Find where the given text appears and provide that cell's center as (x, y) coordinate. 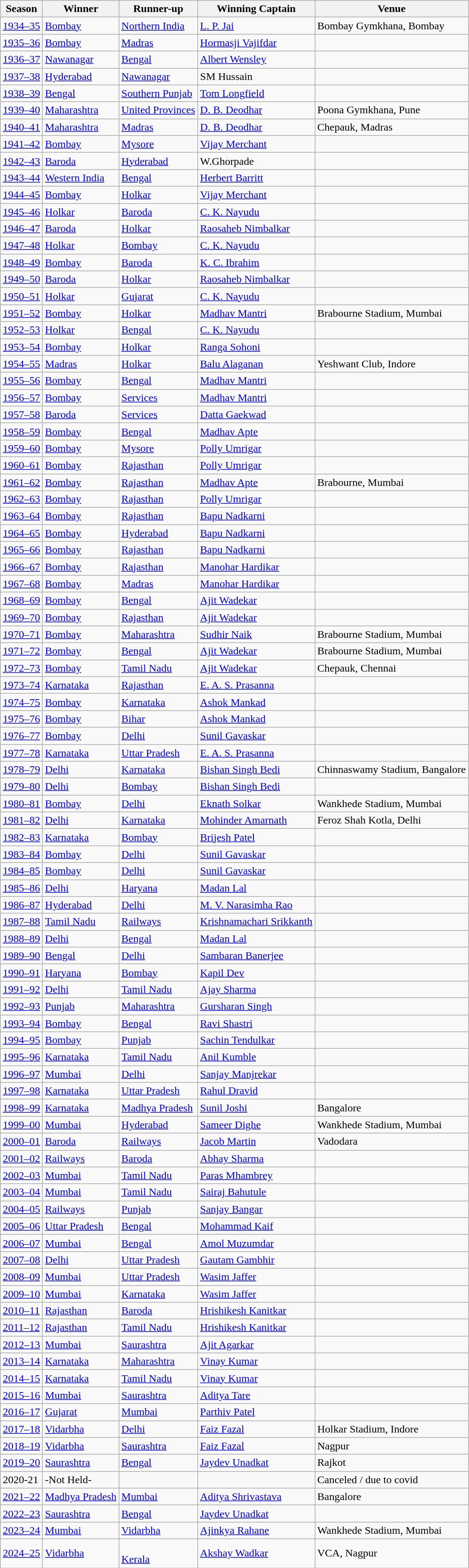
1985–86 (21, 888)
1998–99 (21, 1108)
M. V. Narasimha Rao (257, 905)
Rajkot (391, 1463)
1935–36 (21, 43)
1992–93 (21, 1006)
2001–02 (21, 1158)
1946–47 (21, 229)
2023–24 (21, 1530)
1979–80 (21, 787)
1937–38 (21, 76)
Sanjay Bangar (257, 1209)
2013–14 (21, 1361)
1983–84 (21, 854)
1956–57 (21, 398)
1943–44 (21, 178)
1944–45 (21, 195)
Paras Mhambrey (257, 1175)
1988–89 (21, 939)
2016–17 (21, 1412)
Chinnaswamy Stadium, Bangalore (391, 770)
1972–73 (21, 668)
Kapil Dev (257, 972)
1951–52 (21, 313)
1986–87 (21, 905)
Amol Muzumdar (257, 1243)
Chepauk, Madras (391, 127)
Ajit Agarkar (257, 1345)
1968–69 (21, 601)
2014–15 (21, 1378)
1987–88 (21, 922)
Aditya Tare (257, 1395)
Parthiv Patel (257, 1412)
Gautam Gambhir (257, 1260)
Eknath Solkar (257, 804)
1952–53 (21, 330)
Poona Gymkhana, Pune (391, 110)
2017–18 (21, 1429)
Runner-up (158, 9)
1994–95 (21, 1040)
Holkar Stadium, Indore (391, 1429)
Akshay Wadkar (257, 1553)
Sanjay Manjrekar (257, 1074)
1975–76 (21, 719)
1938–39 (21, 93)
2018–19 (21, 1446)
1974–75 (21, 702)
1976–77 (21, 736)
Datta Gaekwad (257, 414)
Herbert Barritt (257, 178)
1950–51 (21, 296)
2022–23 (21, 1513)
1991–92 (21, 989)
United Provinces (158, 110)
Brijesh Patel (257, 837)
Gursharan Singh (257, 1006)
Southern Punjab (158, 93)
1993–94 (21, 1023)
Sunil Joshi (257, 1108)
Feroz Shah Kotla, Delhi (391, 820)
VCA, Nagpur (391, 1553)
W.Ghorpade (257, 161)
Ajay Sharma (257, 989)
1978–79 (21, 770)
1990–91 (21, 972)
Jacob Martin (257, 1142)
Aditya Shrivastava (257, 1496)
Mohammad Kaif (257, 1226)
2004–05 (21, 1209)
Ranga Sohoni (257, 347)
Venue (391, 9)
Bombay Gymkhana, Bombay (391, 26)
Sudhir Naik (257, 634)
2010–11 (21, 1311)
1963–64 (21, 516)
2007–08 (21, 1260)
1999–00 (21, 1125)
1982–83 (21, 837)
2000–01 (21, 1142)
1936–37 (21, 60)
1955–56 (21, 381)
1954–55 (21, 364)
Canceled / due to covid (391, 1480)
1934–35 (21, 26)
Winner (81, 9)
1945–46 (21, 212)
Sairaj Bahutule (257, 1192)
2012–13 (21, 1345)
1966–67 (21, 567)
Sameer Dighe (257, 1125)
Nagpur (391, 1446)
2011–12 (21, 1328)
Tom Longfield (257, 93)
1971–72 (21, 651)
Winning Captain (257, 9)
Yeshwant Club, Indore (391, 364)
2020-21 (21, 1480)
1995–96 (21, 1057)
1953–54 (21, 347)
Brabourne, Mumbai (391, 482)
1959–60 (21, 448)
2015–16 (21, 1395)
Rahul Dravid (257, 1091)
L. P. Jai (257, 26)
1980–81 (21, 804)
Western India (81, 178)
Bihar (158, 719)
Hormasji Vajifdar (257, 43)
Northern India (158, 26)
Vadodara (391, 1142)
1958–59 (21, 431)
K. C. Ibrahim (257, 263)
1948–49 (21, 263)
1964–65 (21, 533)
2009–10 (21, 1294)
Anil Kumble (257, 1057)
Season (21, 9)
1984–85 (21, 871)
2021–22 (21, 1496)
1981–82 (21, 820)
1989–90 (21, 955)
1997–98 (21, 1091)
Ravi Shastri (257, 1023)
1957–58 (21, 414)
Abhay Sharma (257, 1158)
Balu Alaganan (257, 364)
Kerala (158, 1553)
Mohinder Amarnath (257, 820)
Sambaran Banerjee (257, 955)
1941–42 (21, 144)
1996–97 (21, 1074)
2005–06 (21, 1226)
2002–03 (21, 1175)
Ajinkya Rahane (257, 1530)
1942–43 (21, 161)
2024–25 (21, 1553)
2003–04 (21, 1192)
1960–61 (21, 465)
2006–07 (21, 1243)
SM Hussain (257, 76)
Albert Wensley (257, 60)
Chepauk, Chennai (391, 668)
1970–71 (21, 634)
1949–50 (21, 279)
1969–70 (21, 617)
1977–78 (21, 753)
1961–62 (21, 482)
1940–41 (21, 127)
-Not Held- (81, 1480)
1973–74 (21, 685)
1939–40 (21, 110)
1965–66 (21, 550)
2019–20 (21, 1463)
2008–09 (21, 1277)
1967–68 (21, 584)
Sachin Tendulkar (257, 1040)
Krishnamachari Srikkanth (257, 922)
1947–48 (21, 246)
1962–63 (21, 499)
